Find where the given text appears and provide that cell's center as [X, Y] coordinate. 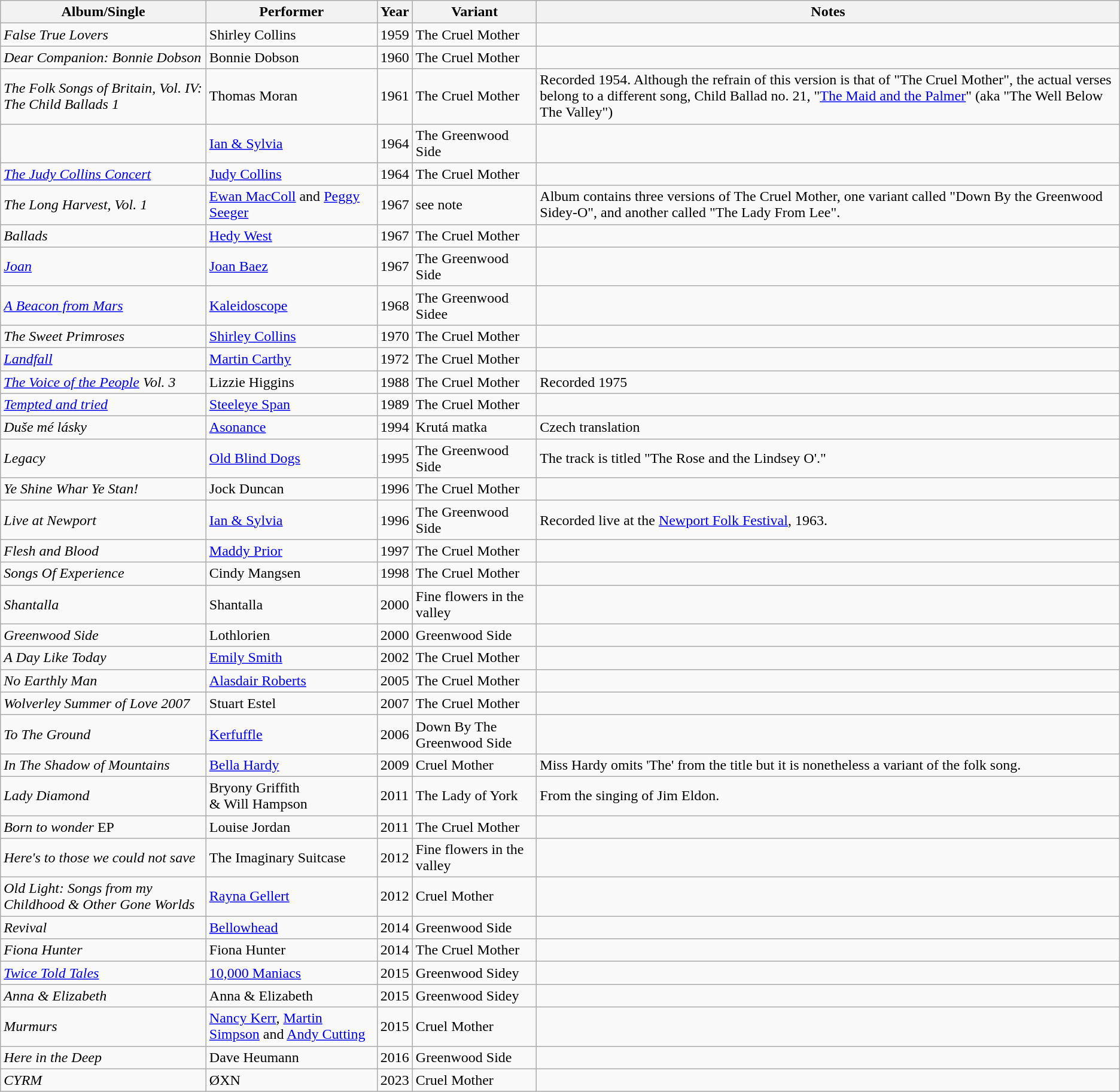
Variant [474, 12]
Bonnie Dobson [291, 57]
Bryony Griffith & Will Hampson [291, 795]
The Folk Songs of Britain, Vol. IV: The Child Ballads 1 [104, 96]
The Lady of York [474, 795]
Nancy Kerr, Martin Simpson and Andy Cutting [291, 1026]
To The Ground [104, 734]
CYRM [104, 1080]
Louise Jordan [291, 827]
The Long Harvest, Vol. 1 [104, 205]
Ballads [104, 236]
1997 [395, 551]
2023 [395, 1080]
Twice Told Tales [104, 973]
Miss Hardy omits 'The' from the title but it is nonetheless a variant of the folk song. [828, 765]
A Day Like Today [104, 658]
The Greenwood Sidee [474, 305]
Judy Collins [291, 174]
Performer [291, 12]
see note [474, 205]
Tempted and tried [104, 405]
A Beacon from Mars [104, 305]
10,000 Maniacs [291, 973]
Krutá matka [474, 428]
Here's to those we could not save [104, 858]
Czech translation [828, 428]
Album contains three versions of The Cruel Mother, one variant called "Down By the Greenwood Sidey-O", and another called "The Lady From Lee". [828, 205]
The Sweet Primroses [104, 336]
Down By The Greenwood Side [474, 734]
2002 [395, 658]
The track is titled "The Rose and the Lindsey O'." [828, 458]
Recorded 1975 [828, 382]
1970 [395, 336]
Steeleye Span [291, 405]
The Voice of the People Vol. 3 [104, 382]
The Imaginary Suitcase [291, 858]
Revival [104, 928]
No Earthly Man [104, 681]
Born to wonder EP [104, 827]
1988 [395, 382]
Album/Single [104, 12]
From the singing of Jim Eldon. [828, 795]
Hedy West [291, 236]
Notes [828, 12]
2016 [395, 1057]
Asonance [291, 428]
Old Light: Songs from my Childhood & Other Gone Worlds [104, 897]
ØXN [291, 1080]
Cindy Mangsen [291, 574]
Flesh and Blood [104, 551]
1995 [395, 458]
Ye Shine Whar Ye Stan! [104, 489]
1960 [395, 57]
2009 [395, 765]
Alasdair Roberts [291, 681]
Jock Duncan [291, 489]
1972 [395, 359]
Joan [104, 267]
Lady Diamond [104, 795]
Maddy Prior [291, 551]
Duše mé lásky [104, 428]
Emily Smith [291, 658]
Landfall [104, 359]
Live at Newport [104, 520]
Joan Baez [291, 267]
Dave Heumann [291, 1057]
In The Shadow of Mountains [104, 765]
2006 [395, 734]
1961 [395, 96]
1998 [395, 574]
Rayna Gellert [291, 897]
Wolverley Summer of Love 2007 [104, 703]
Stuart Estel [291, 703]
1994 [395, 428]
1968 [395, 305]
1989 [395, 405]
2007 [395, 703]
Here in the Deep [104, 1057]
Lothlorien [291, 635]
False True Lovers [104, 35]
1959 [395, 35]
Bella Hardy [291, 765]
Recorded live at the Newport Folk Festival, 1963. [828, 520]
Lizzie Higgins [291, 382]
Dear Companion: Bonnie Dobson [104, 57]
Bellowhead [291, 928]
The Judy Collins Concert [104, 174]
Murmurs [104, 1026]
Ewan MacColl and Peggy Seeger [291, 205]
2005 [395, 681]
Legacy [104, 458]
Kaleidoscope [291, 305]
Kerfuffle [291, 734]
Martin Carthy [291, 359]
Old Blind Dogs [291, 458]
Thomas Moran [291, 96]
Songs Of Experience [104, 574]
Year [395, 12]
